Determine the [x, y] coordinate at the center of the cell enclosing the given text.  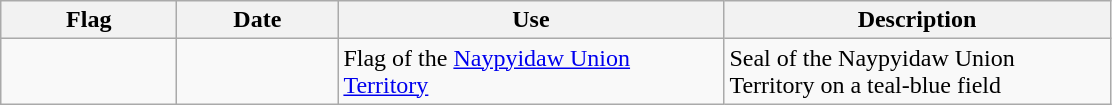
Flag [89, 20]
Description [917, 20]
Use [531, 20]
Date [258, 20]
Seal of the Naypyidaw Union Territory on a teal-blue field [917, 72]
Flag of the Naypyidaw Union Territory [531, 72]
